Extract the [x, y] coordinate from the center of the cell holding the provided text.  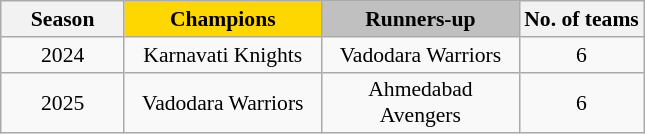
Season [62, 19]
2025 [62, 102]
2024 [62, 55]
Champions [223, 19]
Runners-up [421, 19]
Karnavati Knights [223, 55]
Ahmedabad Avengers [421, 102]
No. of teams [582, 19]
